Return the [x, y] coordinate for the center point of the cell that contains the specified text.  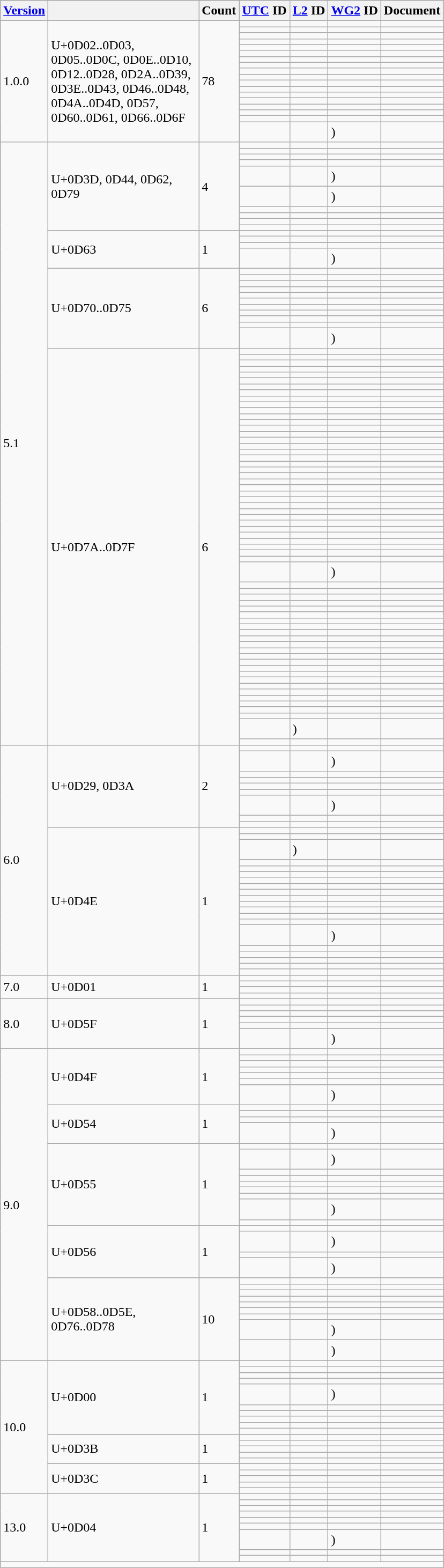
10.0 [25, 1427]
5.1 [25, 443]
U+0D00 [123, 1397]
U+0D58..0D5E, 0D76..0D78 [123, 1319]
U+0D55 [123, 1185]
8.0 [25, 1023]
WG2 ID [354, 11]
U+0D29, 0D3A [123, 786]
U+0D54 [123, 1124]
Version [25, 11]
Document [412, 11]
U+0D3D, 0D44, 0D62, 0D79 [123, 187]
7.0 [25, 987]
U+0D3C [123, 1479]
U+0D3B [123, 1449]
U+0D56 [123, 1252]
U+0D7A..0D7F [123, 547]
6.0 [25, 860]
4 [219, 187]
U+0D63 [123, 250]
U+0D5F [123, 1023]
U+0D4E [123, 901]
2 [219, 786]
78 [219, 82]
U+0D01 [123, 987]
U+0D4F [123, 1077]
10 [219, 1319]
Count [219, 11]
U+0D04 [123, 1527]
13.0 [25, 1527]
U+0D70..0D75 [123, 309]
UTC ID [264, 11]
9.0 [25, 1204]
U+0D02..0D03, 0D05..0D0C, 0D0E..0D10, 0D12..0D28, 0D2A..0D39, 0D3E..0D43, 0D46..0D48, 0D4A..0D4D, 0D57, 0D60..0D61, 0D66..0D6F [123, 82]
1.0.0 [25, 82]
L2 ID [309, 11]
